Capture the cell that displays the provided text and extract its (x, y) central coordinate. 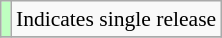
Indicates single release (116, 19)
